Output the [X, Y] coordinate of the center of the cell containing the given text.  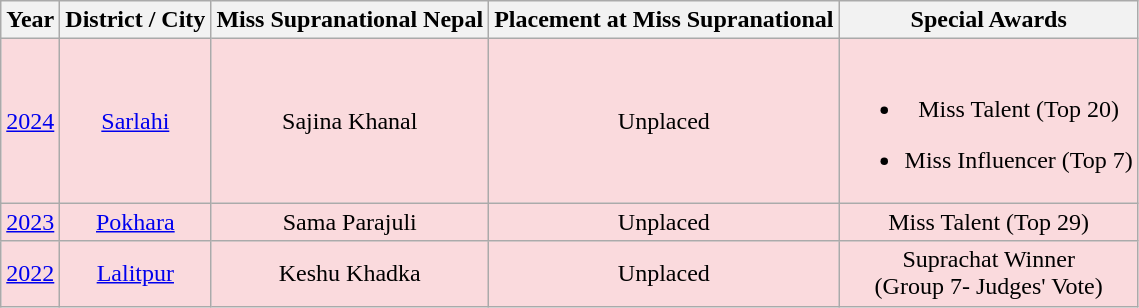
Special Awards [988, 20]
Suprachat Winner(Group 7- Judges' Vote) [988, 274]
Miss Supranational Nepal [350, 20]
Sarlahi [136, 121]
Sama Parajuli [350, 222]
Lalitpur [136, 274]
Sajina Khanal [350, 121]
Pokhara [136, 222]
2022 [30, 274]
Miss Talent (Top 20)Miss Influencer (Top 7) [988, 121]
2023 [30, 222]
Year [30, 20]
Placement at Miss Supranational [664, 20]
2024 [30, 121]
District / City [136, 20]
Miss Talent (Top 29) [988, 222]
Keshu Khadka [350, 274]
